Locate the cell with the specified text and output its [x, y] center coordinate. 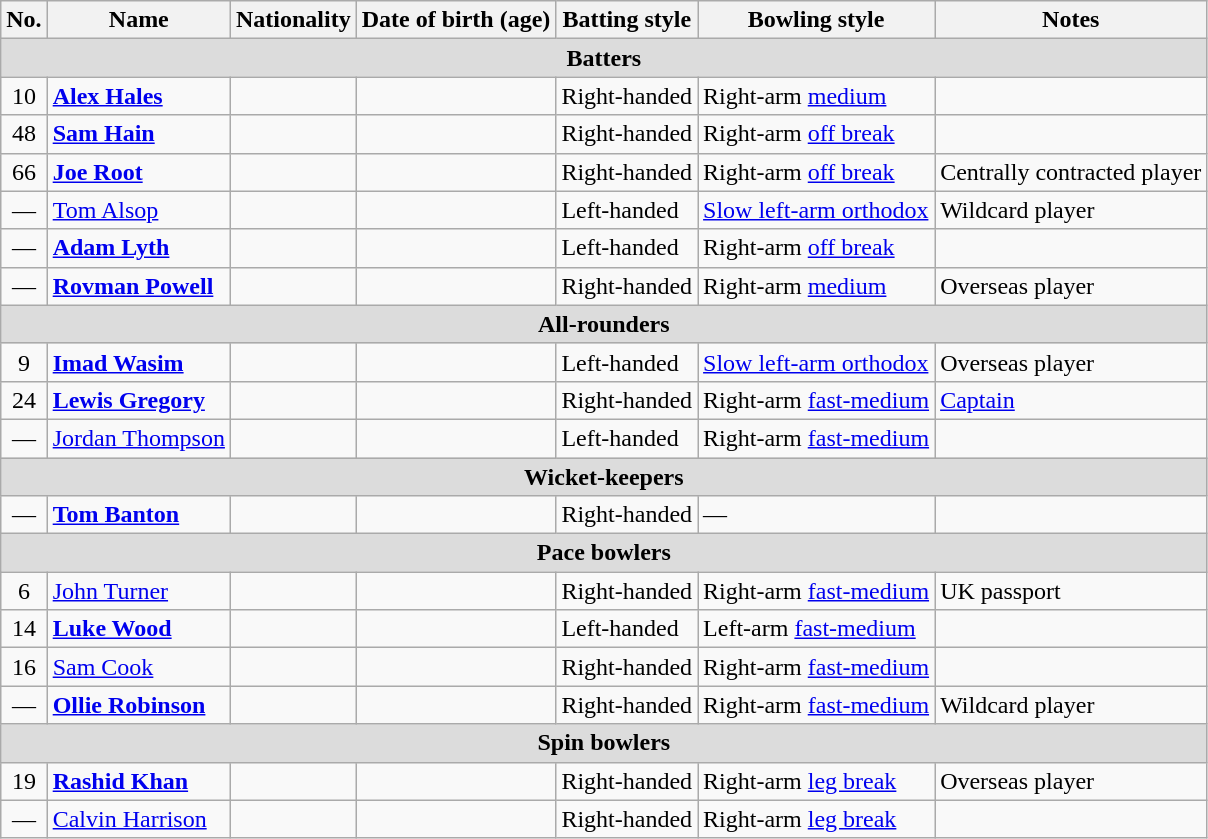
48 [24, 134]
Batters [604, 58]
No. [24, 20]
Tom Banton [138, 515]
Imad Wasim [138, 362]
Name [138, 20]
Wicket-keepers [604, 477]
66 [24, 172]
Date of birth (age) [456, 20]
14 [24, 629]
Ollie Robinson [138, 705]
19 [24, 781]
Rashid Khan [138, 781]
10 [24, 96]
John Turner [138, 591]
Sam Hain [138, 134]
Lewis Gregory [138, 400]
Sam Cook [138, 667]
All-rounders [604, 324]
9 [24, 362]
Captain [1071, 400]
Pace bowlers [604, 553]
16 [24, 667]
Nationality [293, 20]
Calvin Harrison [138, 819]
Notes [1071, 20]
UK passport [1071, 591]
Adam Lyth [138, 248]
Joe Root [138, 172]
Tom Alsop [138, 210]
Alex Hales [138, 96]
Spin bowlers [604, 743]
Batting style [627, 20]
Centrally contracted player [1071, 172]
6 [24, 591]
24 [24, 400]
Left-arm fast-medium [816, 629]
Luke Wood [138, 629]
Rovman Powell [138, 286]
Jordan Thompson [138, 438]
Bowling style [816, 20]
